Return the (X, Y) coordinate for the center point of the cell that contains the specified text.  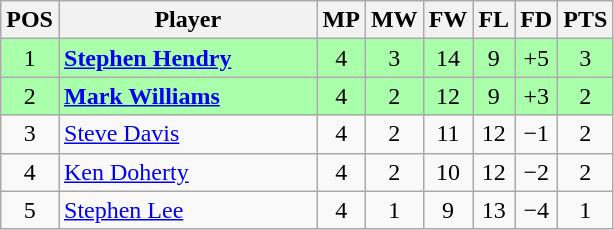
5 (30, 210)
Stephen Hendry (188, 58)
−1 (536, 134)
MP (341, 20)
Stephen Lee (188, 210)
PTS (586, 20)
−4 (536, 210)
−2 (536, 172)
+5 (536, 58)
Mark Williams (188, 96)
10 (448, 172)
Player (188, 20)
Steve Davis (188, 134)
11 (448, 134)
MW (394, 20)
13 (494, 210)
FD (536, 20)
Ken Doherty (188, 172)
POS (30, 20)
FW (448, 20)
14 (448, 58)
+3 (536, 96)
FL (494, 20)
